Detect which cell encompasses the target text, then output its [X, Y] center coordinate. 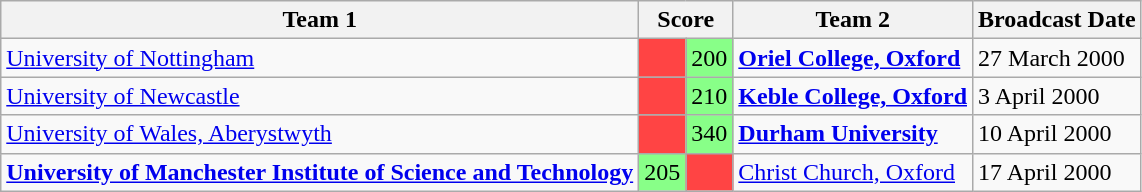
Christ Church, Oxford [853, 172]
Keble College, Oxford [853, 96]
Broadcast Date [1058, 20]
University of Nottingham [320, 58]
University of Newcastle [320, 96]
210 [710, 96]
Team 2 [853, 20]
Durham University [853, 134]
Team 1 [320, 20]
10 April 2000 [1058, 134]
Score [686, 20]
17 April 2000 [1058, 172]
200 [710, 58]
Oriel College, Oxford [853, 58]
University of Manchester Institute of Science and Technology [320, 172]
340 [710, 134]
27 March 2000 [1058, 58]
University of Wales, Aberystwyth [320, 134]
205 [662, 172]
3 April 2000 [1058, 96]
